Determine the (x, y) coordinate at the center of the cell enclosing the given text.  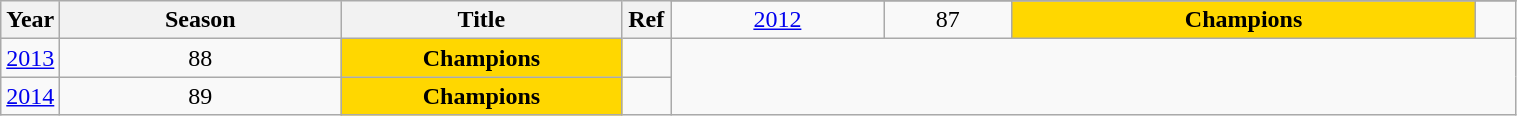
89 (200, 96)
Ref (646, 20)
2013 (30, 58)
2012 (777, 20)
Season (200, 20)
Year (30, 20)
2014 (30, 96)
Title (482, 20)
88 (200, 58)
87 (948, 20)
